Return [x, y] of the center of cell containing provided text 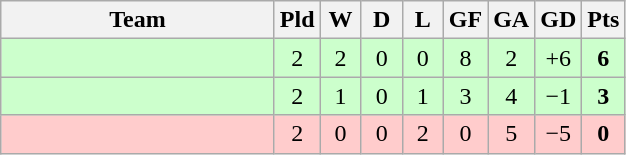
Team [138, 20]
8 [465, 58]
5 [512, 134]
GF [465, 20]
−5 [558, 134]
Pts [604, 20]
Pld [297, 20]
4 [512, 96]
−1 [558, 96]
GA [512, 20]
+6 [558, 58]
6 [604, 58]
D [382, 20]
W [340, 20]
L [422, 20]
GD [558, 20]
